Return the (x, y) coordinate for the center point of the cell that contains the specified text.  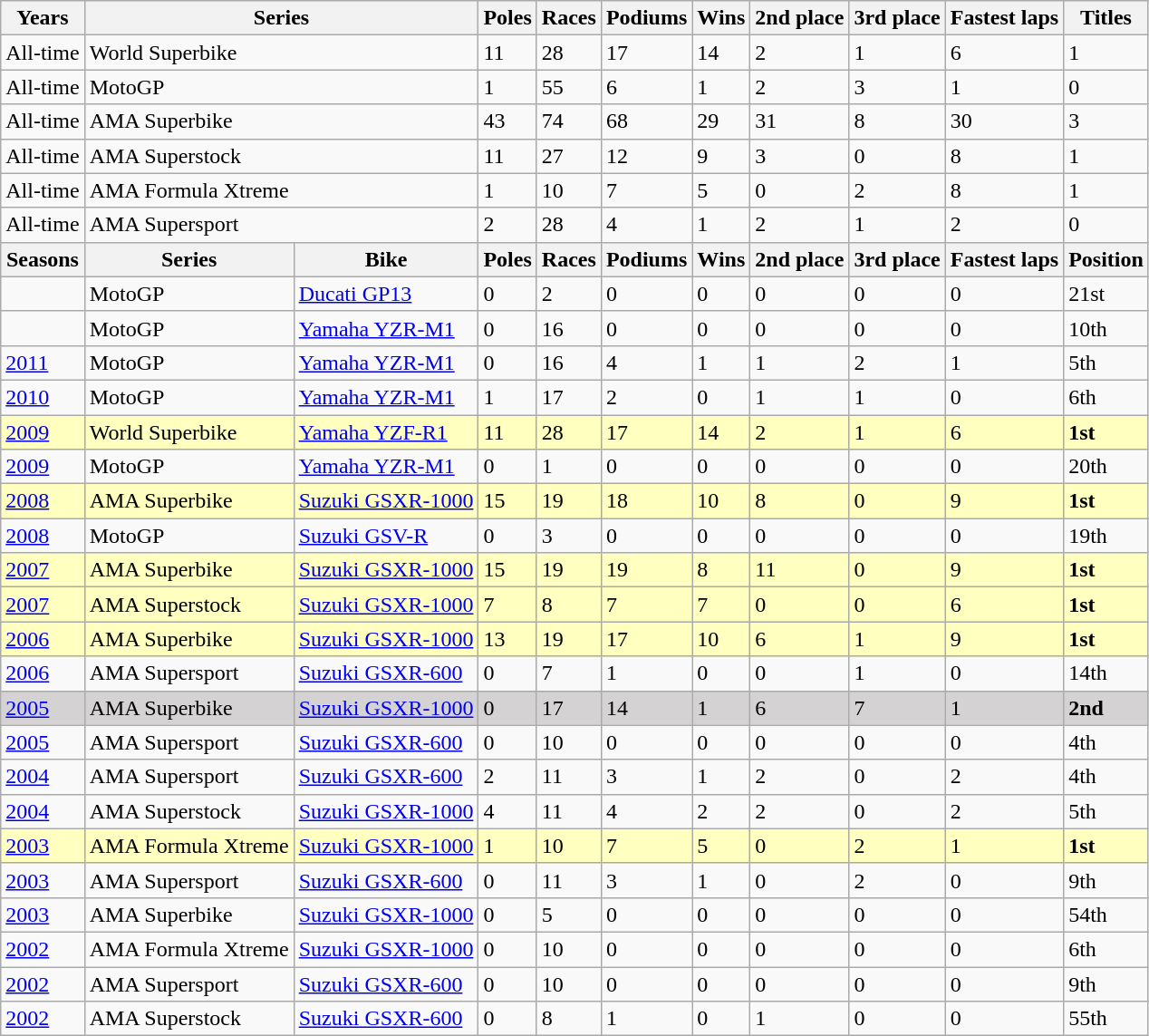
Seasons (43, 259)
31 (799, 121)
10th (1106, 328)
2010 (43, 397)
14th (1106, 673)
13 (507, 639)
Yamaha YZF-R1 (386, 432)
43 (507, 121)
29 (721, 121)
Position (1106, 259)
12 (646, 156)
Ducati GP13 (386, 294)
20th (1106, 467)
18 (646, 501)
54th (1106, 915)
68 (646, 121)
55 (569, 87)
21st (1106, 294)
Years (43, 18)
Bike (386, 259)
30 (1004, 121)
74 (569, 121)
19th (1106, 536)
Titles (1106, 18)
2nd (1106, 708)
Suzuki GSV-R (386, 536)
2011 (43, 363)
27 (569, 156)
55th (1106, 1019)
